Extract the (X, Y) coordinate from the center of the cell holding the provided text.  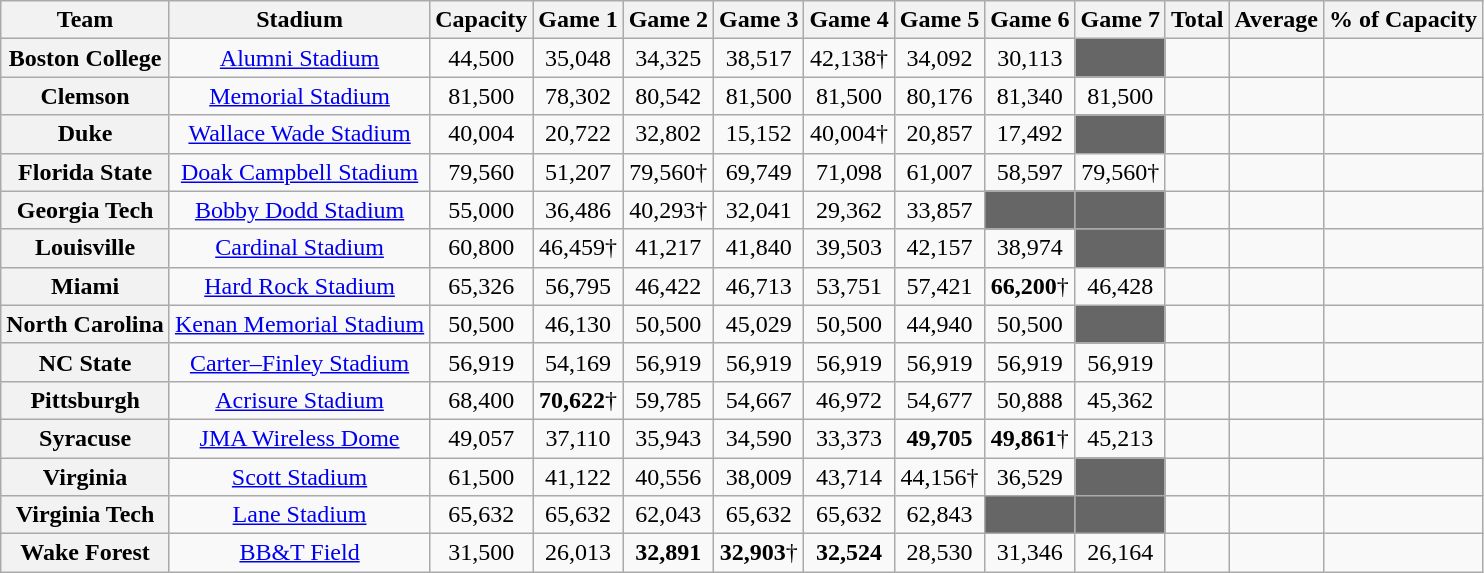
59,785 (668, 400)
29,362 (849, 210)
Hard Rock Stadium (299, 286)
60,800 (482, 248)
44,500 (482, 58)
46,972 (849, 400)
38,974 (1030, 248)
Game 6 (1030, 20)
Alumni Stadium (299, 58)
61,007 (939, 172)
Bobby Dodd Stadium (299, 210)
32,903† (759, 553)
Cardinal Stadium (299, 248)
Game 7 (1120, 20)
81,340 (1030, 96)
57,421 (939, 286)
Virginia Tech (86, 515)
36,486 (578, 210)
JMA Wireless Dome (299, 438)
56,795 (578, 286)
80,176 (939, 96)
46,422 (668, 286)
54,169 (578, 362)
34,590 (759, 438)
44,156† (939, 477)
46,459† (578, 248)
Game 1 (578, 20)
Pittsburgh (86, 400)
40,556 (668, 477)
45,029 (759, 324)
34,325 (668, 58)
53,751 (849, 286)
Average (1276, 20)
Clemson (86, 96)
Miami (86, 286)
Memorial Stadium (299, 96)
58,597 (1030, 172)
51,207 (578, 172)
Louisville (86, 248)
41,122 (578, 477)
66,200† (1030, 286)
33,857 (939, 210)
40,004 (482, 134)
49,057 (482, 438)
Game 5 (939, 20)
45,362 (1120, 400)
78,302 (578, 96)
31,500 (482, 553)
NC State (86, 362)
38,517 (759, 58)
20,722 (578, 134)
45,213 (1120, 438)
41,840 (759, 248)
54,667 (759, 400)
15,152 (759, 134)
41,217 (668, 248)
46,428 (1120, 286)
43,714 (849, 477)
38,009 (759, 477)
Virginia (86, 477)
44,940 (939, 324)
37,110 (578, 438)
20,857 (939, 134)
61,500 (482, 477)
35,943 (668, 438)
54,677 (939, 400)
Kenan Memorial Stadium (299, 324)
26,013 (578, 553)
Game 3 (759, 20)
35,048 (578, 58)
Scott Stadium (299, 477)
42,138† (849, 58)
34,092 (939, 58)
Game 2 (668, 20)
46,130 (578, 324)
30,113 (1030, 58)
55,000 (482, 210)
Georgia Tech (86, 210)
40,293† (668, 210)
62,843 (939, 515)
Duke (86, 134)
32,041 (759, 210)
70,622† (578, 400)
Acrisure Stadium (299, 400)
% of Capacity (1404, 20)
Wake Forest (86, 553)
Team (86, 20)
49,861† (1030, 438)
79,560 (482, 172)
Total (1197, 20)
28,530 (939, 553)
17,492 (1030, 134)
Doak Campbell Stadium (299, 172)
33,373 (849, 438)
Game 4 (849, 20)
69,749 (759, 172)
36,529 (1030, 477)
46,713 (759, 286)
32,891 (668, 553)
Lane Stadium (299, 515)
Carter–Finley Stadium (299, 362)
39,503 (849, 248)
42,157 (939, 248)
Syracuse (86, 438)
Stadium (299, 20)
Wallace Wade Stadium (299, 134)
50,888 (1030, 400)
68,400 (482, 400)
26,164 (1120, 553)
80,542 (668, 96)
Capacity (482, 20)
32,524 (849, 553)
North Carolina (86, 324)
65,326 (482, 286)
BB&T Field (299, 553)
49,705 (939, 438)
Florida State (86, 172)
32,802 (668, 134)
Boston College (86, 58)
62,043 (668, 515)
40,004† (849, 134)
31,346 (1030, 553)
71,098 (849, 172)
